From the cell containing the given text, extract its center point as (X, Y) coordinate. 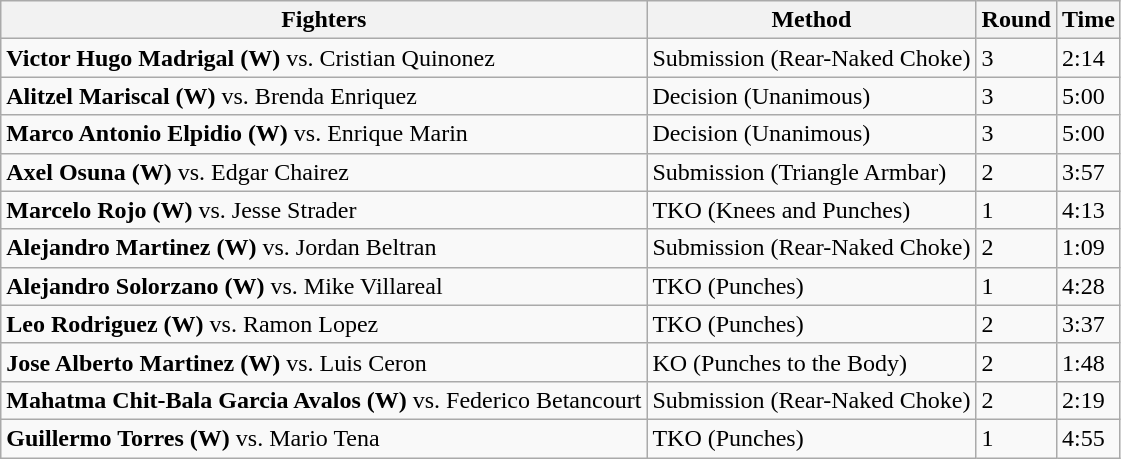
1:48 (1088, 362)
Victor Hugo Madrigal (W) vs. Cristian Quinonez (324, 58)
Fighters (324, 20)
Axel Osuna (W) vs. Edgar Chairez (324, 172)
4:55 (1088, 438)
Method (812, 20)
Alitzel Mariscal (W) vs. Brenda Enriquez (324, 96)
Submission (Triangle Armbar) (812, 172)
2:19 (1088, 400)
KO (Punches to the Body) (812, 362)
4:13 (1088, 210)
Marco Antonio Elpidio (W) vs. Enrique Marin (324, 134)
Alejandro Solorzano (W) vs. Mike Villareal (324, 286)
3:37 (1088, 324)
4:28 (1088, 286)
Marcelo Rojo (W) vs. Jesse Strader (324, 210)
Jose Alberto Martinez (W) vs. Luis Ceron (324, 362)
TKO (Knees and Punches) (812, 210)
Leo Rodriguez (W) vs. Ramon Lopez (324, 324)
Round (1016, 20)
1:09 (1088, 248)
Time (1088, 20)
Mahatma Chit-Bala Garcia Avalos (W) vs. Federico Betancourt (324, 400)
2:14 (1088, 58)
3:57 (1088, 172)
Alejandro Martinez (W) vs. Jordan Beltran (324, 248)
Guillermo Torres (W) vs. Mario Tena (324, 438)
